Identify which cell holds the provided text, then report its (X, Y) central coordinate. 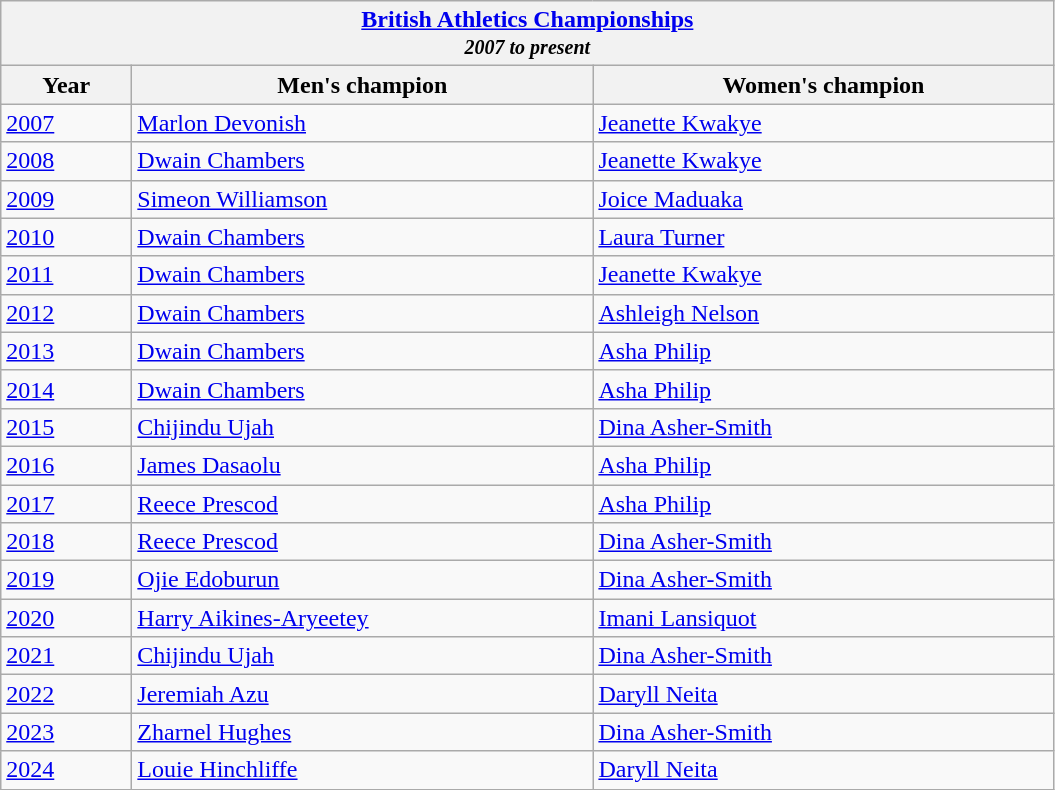
Women's champion (824, 85)
Ojie Edoburun (362, 580)
British Athletics Championships2007 to present (528, 34)
Year (66, 85)
2022 (66, 694)
2017 (66, 503)
2009 (66, 199)
2014 (66, 389)
Jeremiah Azu (362, 694)
2023 (66, 732)
2010 (66, 237)
2020 (66, 618)
James Dasaolu (362, 465)
Simeon Williamson (362, 199)
2011 (66, 275)
2019 (66, 580)
2015 (66, 427)
Louie Hinchliffe (362, 770)
2018 (66, 542)
Ashleigh Nelson (824, 313)
2013 (66, 351)
Imani Lansiquot (824, 618)
Men's champion (362, 85)
Laura Turner (824, 237)
2012 (66, 313)
2021 (66, 656)
Harry Aikines-Aryeetey (362, 618)
Joice Maduaka (824, 199)
2008 (66, 161)
Zharnel Hughes (362, 732)
2016 (66, 465)
Marlon Devonish (362, 123)
2024 (66, 770)
2007 (66, 123)
